Identify which cell holds the provided text, then report its [x, y] central coordinate. 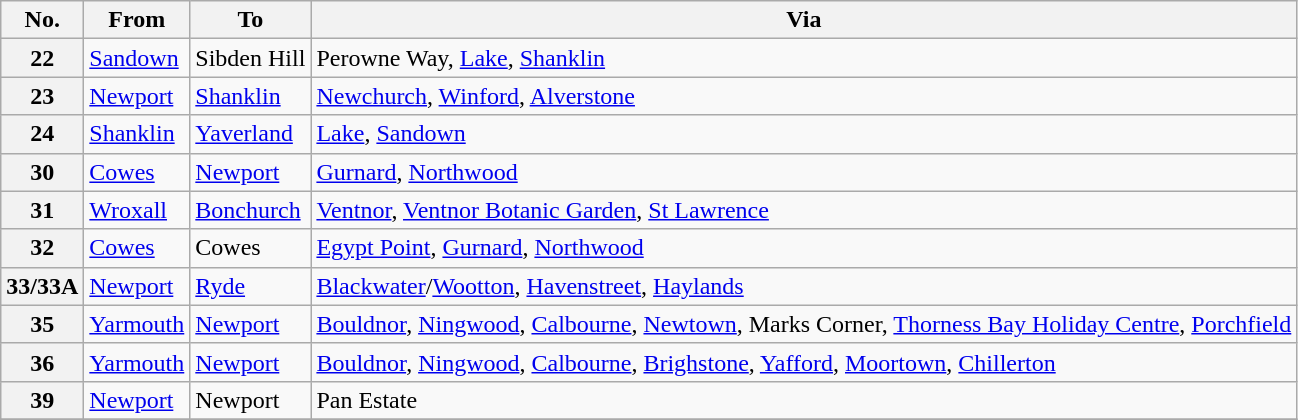
Wroxall [137, 210]
33/33A [42, 286]
36 [42, 362]
Yaverland [250, 134]
To [250, 20]
Egypt Point, Gurnard, Northwood [804, 248]
Pan Estate [804, 400]
31 [42, 210]
From [137, 20]
Newchurch, Winford, Alverstone [804, 96]
Perowne Way, Lake, Shanklin [804, 58]
30 [42, 172]
24 [42, 134]
35 [42, 324]
No. [42, 20]
Via [804, 20]
39 [42, 400]
Bonchurch [250, 210]
Ryde [250, 286]
Lake, Sandown [804, 134]
Sibden Hill [250, 58]
Bouldnor, Ningwood, Calbourne, Brighstone, Yafford, Moortown, Chillerton [804, 362]
22 [42, 58]
23 [42, 96]
32 [42, 248]
Blackwater/Wootton, Havenstreet, Haylands [804, 286]
Bouldnor, Ningwood, Calbourne, Newtown, Marks Corner, Thorness Bay Holiday Centre, Porchfield [804, 324]
Sandown [137, 58]
Gurnard, Northwood [804, 172]
Ventnor, Ventnor Botanic Garden, St Lawrence [804, 210]
